From the cell containing the given text, extract its center point as (X, Y) coordinate. 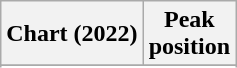
Peak position (189, 34)
Chart (2022) (72, 34)
